Find where the given text appears and provide that cell's center as (x, y) coordinate. 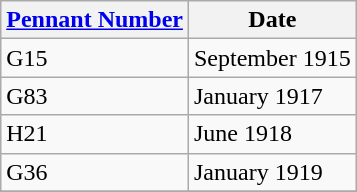
January 1917 (272, 96)
June 1918 (272, 134)
January 1919 (272, 172)
G83 (95, 96)
G36 (95, 172)
September 1915 (272, 58)
Date (272, 20)
G15 (95, 58)
H21 (95, 134)
Pennant Number (95, 20)
